Pinpoint the cell where the given text exists, returning its (x, y) midpoint coordinate. 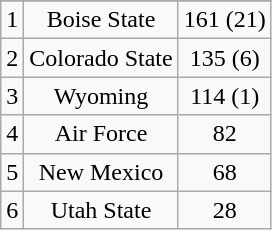
Colorado State (101, 58)
68 (224, 172)
28 (224, 210)
114 (1) (224, 96)
Air Force (101, 134)
1 (12, 20)
New Mexico (101, 172)
5 (12, 172)
Utah State (101, 210)
3 (12, 96)
2 (12, 58)
Boise State (101, 20)
4 (12, 134)
161 (21) (224, 20)
135 (6) (224, 58)
Wyoming (101, 96)
82 (224, 134)
6 (12, 210)
